Extract the (X, Y) coordinate from the center of the cell holding the provided text.  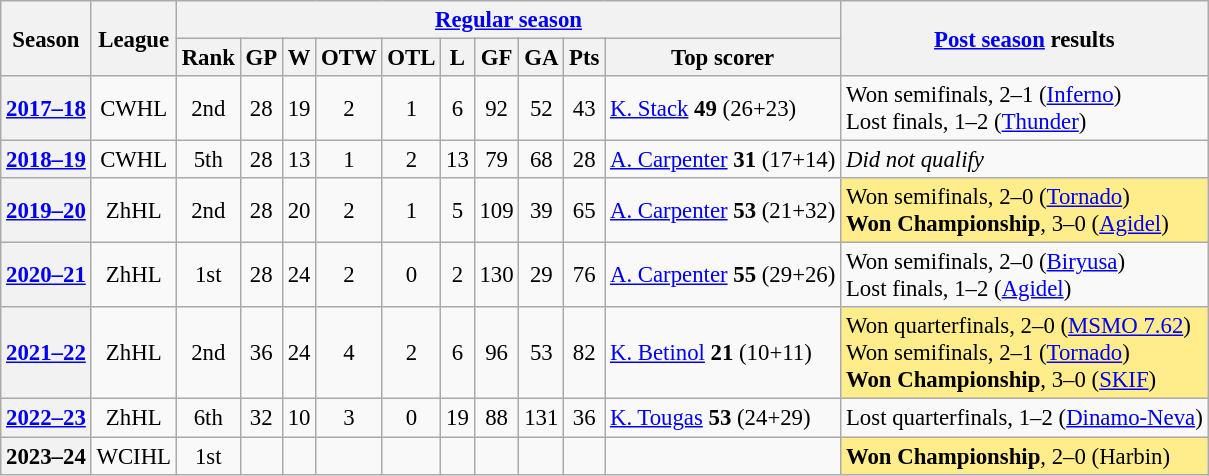
K. Stack 49 (26+23) (723, 108)
Season (46, 38)
A. Carpenter 31 (17+14) (723, 160)
92 (496, 108)
88 (496, 418)
2021–22 (46, 354)
39 (542, 210)
96 (496, 354)
5th (208, 160)
2020–21 (46, 276)
GF (496, 58)
Won quarterfinals, 2–0 (MSMO 7.62)Won semifinals, 2–1 (Tornado)Won Championship, 3–0 (SKIF) (1024, 354)
OTL (412, 58)
K. Betinol 21 (10+11) (723, 354)
82 (584, 354)
53 (542, 354)
A. Carpenter 53 (21+32) (723, 210)
4 (349, 354)
Won semifinals, 2–0 (Tornado)Won Championship, 3–0 (Agidel) (1024, 210)
K. Tougas 53 (24+29) (723, 418)
Won semifinals, 2–0 (Biryusa) Lost finals, 1–2 (Agidel) (1024, 276)
WCIHL (134, 456)
Post season results (1024, 38)
65 (584, 210)
68 (542, 160)
43 (584, 108)
2023–24 (46, 456)
2019–20 (46, 210)
OTW (349, 58)
League (134, 38)
Won Championship, 2–0 (Harbin) (1024, 456)
52 (542, 108)
10 (298, 418)
109 (496, 210)
L (458, 58)
Top scorer (723, 58)
6th (208, 418)
Lost quarterfinals, 1–2 (Dinamo-Neva) (1024, 418)
A. Carpenter 55 (29+26) (723, 276)
3 (349, 418)
GA (542, 58)
Regular season (508, 20)
76 (584, 276)
2017–18 (46, 108)
131 (542, 418)
130 (496, 276)
2022–23 (46, 418)
Won semifinals, 2–1 (Inferno)Lost finals, 1–2 (Thunder) (1024, 108)
Did not qualify (1024, 160)
GP (261, 58)
Pts (584, 58)
Rank (208, 58)
5 (458, 210)
W (298, 58)
79 (496, 160)
29 (542, 276)
2018–19 (46, 160)
32 (261, 418)
20 (298, 210)
